Extract the (X, Y) coordinate from the center of the cell holding the provided text.  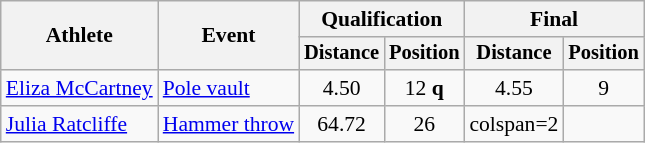
colspan=2 (514, 124)
Qualification (382, 19)
4.50 (342, 88)
12 q (424, 88)
64.72 (342, 124)
Eliza McCartney (80, 88)
Julia Ratcliffe (80, 124)
26 (424, 124)
Final (554, 19)
Event (228, 36)
Athlete (80, 36)
9 (603, 88)
Pole vault (228, 88)
Hammer throw (228, 124)
4.55 (514, 88)
